Capture the cell that displays the provided text and extract its [X, Y] central coordinate. 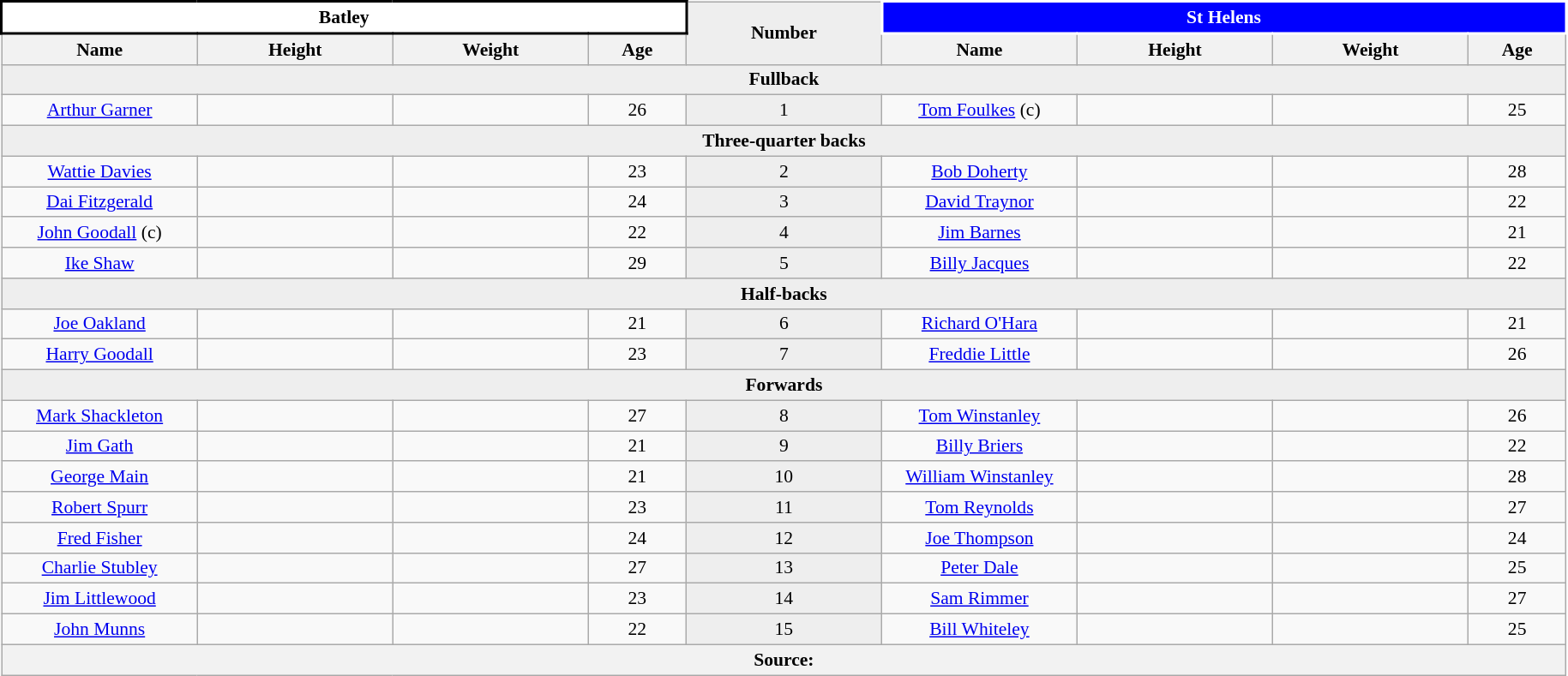
Billy Jacques [979, 263]
Ike Shaw [99, 263]
Robert Spurr [99, 507]
Number [784, 33]
Forwards [784, 386]
6 [784, 324]
John Goodall (c) [99, 233]
David Traynor [979, 202]
Bob Doherty [979, 171]
7 [784, 355]
Tom Reynolds [979, 507]
9 [784, 446]
Tom Winstanley [979, 416]
3 [784, 202]
Jim Barnes [979, 233]
2 [784, 171]
Mark Shackleton [99, 416]
Joe Oakland [99, 324]
John Munns [99, 630]
Billy Briers [979, 446]
Wattie Davies [99, 171]
14 [784, 599]
St Helens [1223, 17]
Fred Fisher [99, 538]
12 [784, 538]
Harry Goodall [99, 355]
William Winstanley [979, 477]
11 [784, 507]
Freddie Little [979, 355]
Charlie Stubley [99, 568]
Fullback [784, 80]
29 [637, 263]
15 [784, 630]
13 [784, 568]
Tom Foulkes (c) [979, 111]
Batley [344, 17]
5 [784, 263]
1 [784, 111]
Arthur Garner [99, 111]
Sam Rimmer [979, 599]
Bill Whiteley [979, 630]
10 [784, 477]
Dai Fitzgerald [99, 202]
Richard O'Hara [979, 324]
4 [784, 233]
Half-backs [784, 294]
George Main [99, 477]
Peter Dale [979, 568]
Jim Littlewood [99, 599]
Jim Gath [99, 446]
Joe Thompson [979, 538]
Three-quarter backs [784, 141]
8 [784, 416]
Source: [784, 660]
